Pinpoint the cell where the given text exists, returning its [x, y] midpoint coordinate. 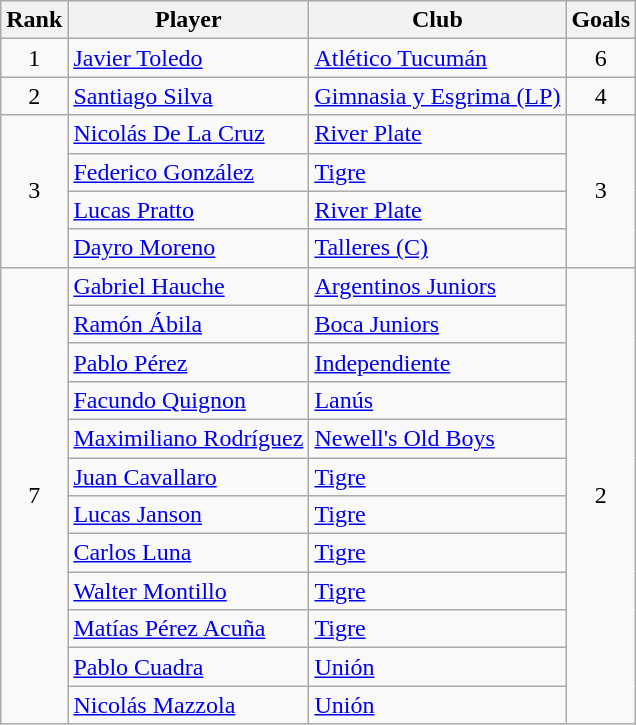
Pablo Cuadra [188, 667]
Matías Pérez Acuña [188, 629]
Facundo Quignon [188, 400]
Independiente [438, 362]
Walter Montillo [188, 591]
7 [34, 496]
4 [601, 96]
Club [438, 20]
Rank [34, 20]
Player [188, 20]
1 [34, 58]
Boca Juniors [438, 324]
Maximiliano Rodríguez [188, 438]
Gabriel Hauche [188, 286]
Pablo Pérez [188, 362]
Nicolás De La Cruz [188, 134]
Ramón Ábila [188, 324]
Federico González [188, 172]
Santiago Silva [188, 96]
Nicolás Mazzola [188, 705]
Lanús [438, 400]
Argentinos Juniors [438, 286]
6 [601, 58]
Goals [601, 20]
Newell's Old Boys [438, 438]
Gimnasia y Esgrima (LP) [438, 96]
Lucas Pratto [188, 210]
Javier Toledo [188, 58]
Juan Cavallaro [188, 477]
Talleres (C) [438, 248]
Atlético Tucumán [438, 58]
Lucas Janson [188, 515]
Carlos Luna [188, 553]
Dayro Moreno [188, 248]
